Extract the (X, Y) coordinate from the center of the cell holding the provided text.  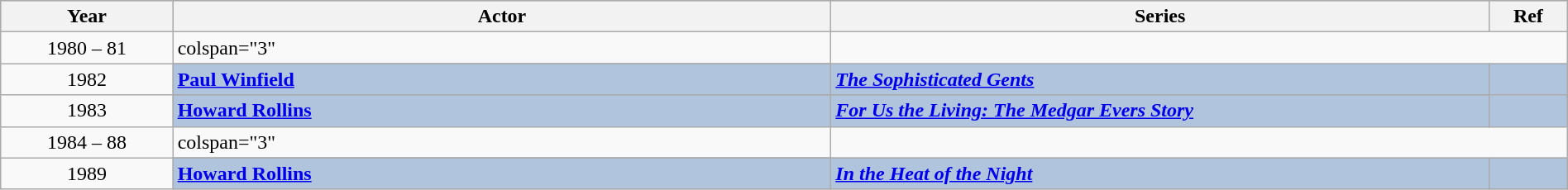
For Us the Living: The Medgar Evers Story (1160, 111)
The Sophisticated Gents (1160, 79)
1989 (87, 173)
Ref (1528, 17)
In the Heat of the Night (1160, 173)
1984 – 88 (87, 142)
1983 (87, 111)
Series (1160, 17)
Year (87, 17)
1980 – 81 (87, 48)
1982 (87, 79)
Paul Winfield (502, 79)
Actor (502, 17)
